Return (x, y) of the center of cell containing provided text 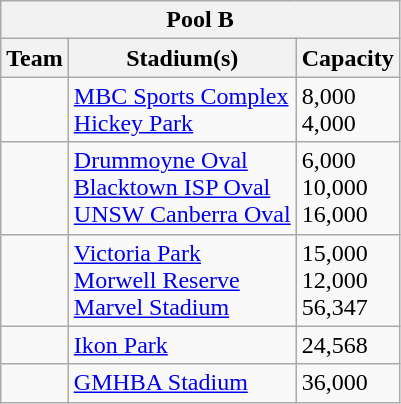
GMHBA Stadium (182, 383)
36,000 (348, 383)
Team (35, 58)
Capacity (348, 58)
6,00010,00016,000 (348, 188)
15,00012,00056,347 (348, 280)
24,568 (348, 345)
Stadium(s) (182, 58)
Ikon Park (182, 345)
8,0004,000 (348, 110)
Victoria ParkMorwell ReserveMarvel Stadium (182, 280)
Drummoyne OvalBlacktown ISP OvalUNSW Canberra Oval (182, 188)
Pool B (200, 20)
MBC Sports ComplexHickey Park (182, 110)
